Output the [X, Y] coordinate of the center of the cell containing the given text.  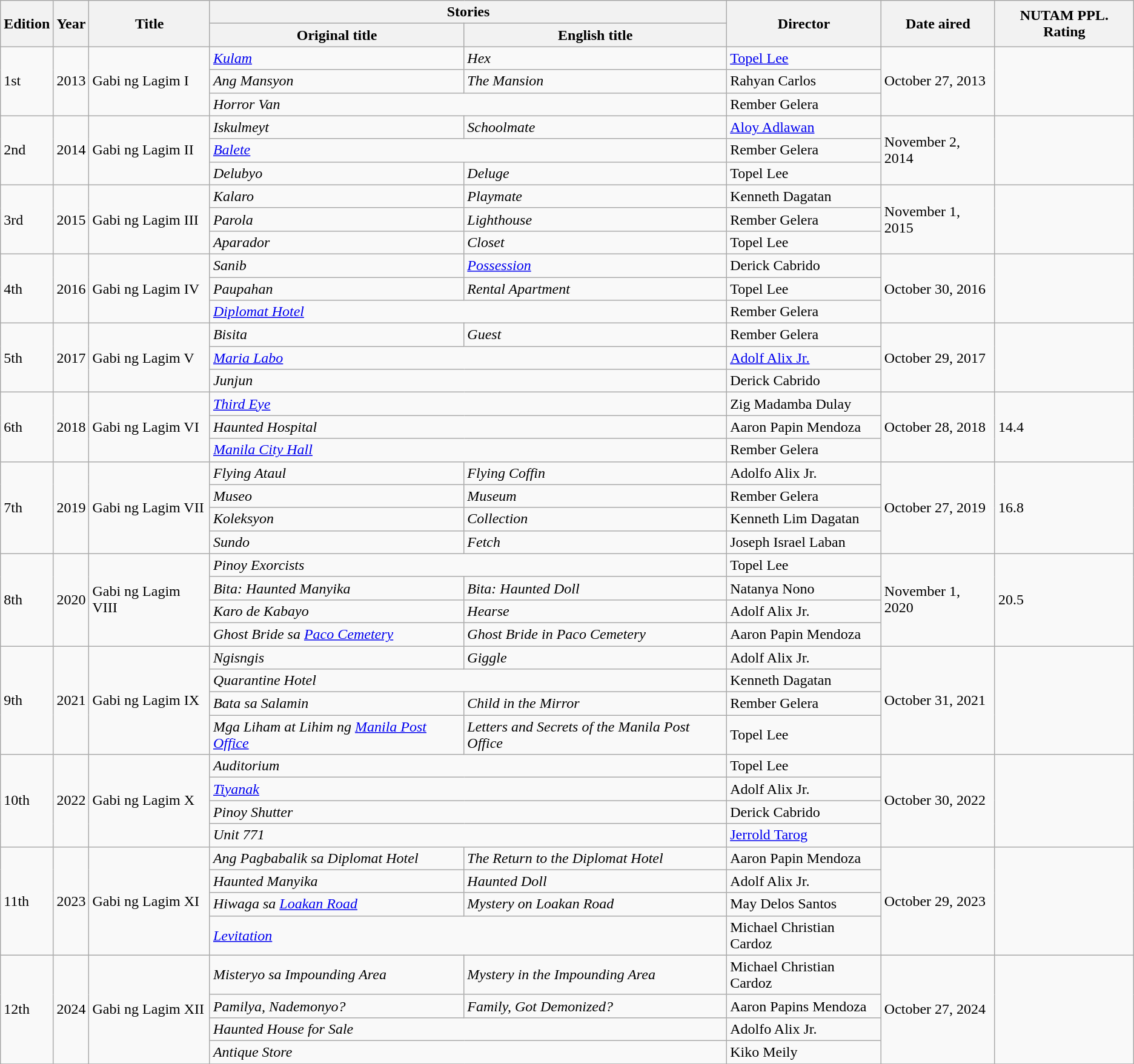
Haunted House for Sale [468, 1029]
Museo [337, 496]
Guest [595, 335]
Original title [337, 35]
Kulam [337, 58]
Quarantine Hotel [468, 681]
Aaron Papins Mendoza [804, 1006]
Levitation [468, 935]
Natanya Nono [804, 588]
2020 [71, 600]
Balete [468, 150]
Joseph Israel Laban [804, 542]
Pamilya, Nademonyo? [337, 1006]
14.4 [1064, 427]
Closet [595, 242]
Gabi ng Lagim XI [150, 901]
2nd [27, 150]
Aparador [337, 242]
7th [27, 507]
Ang Mansyon [337, 81]
Rental Apartment [595, 289]
Flying Ataul [337, 473]
2022 [71, 801]
Karo de Kabayo [337, 611]
Lighthouse [595, 219]
November 1, 2020 [938, 600]
20.5 [1064, 600]
October 29, 2017 [938, 358]
2016 [71, 288]
Year [71, 24]
2013 [71, 81]
Collection [595, 519]
Hiwaga sa Loakan Road [337, 904]
Haunted Doll [595, 881]
Rahyan Carlos [804, 81]
The Mansion [595, 81]
May Delos Santos [804, 904]
November 2, 2014 [938, 150]
Ghost Bride sa Paco Cemetery [337, 634]
Schoolmate [595, 127]
Ang Pagbabalik sa Diplomat Hotel [337, 858]
Gabi ng Lagim VI [150, 427]
The Return to the Diplomat Hotel [595, 858]
Sundo [337, 542]
2015 [71, 219]
Junjun [468, 381]
Edition [27, 24]
Parola [337, 219]
Gabi ng Lagim VIII [150, 600]
Tiyanak [468, 789]
Museum [595, 496]
Date aired [938, 24]
Koleksyon [337, 519]
Haunted Hospital [468, 427]
Bita: Haunted Manyika [337, 588]
2019 [71, 507]
English title [595, 35]
Gabi ng Lagim II [150, 150]
NUTAM PPL. Rating [1064, 24]
Auditorium [468, 766]
Bata sa Salamin [337, 704]
Sanib [337, 265]
2023 [71, 901]
Mystery in the Impounding Area [595, 975]
2018 [71, 427]
Ghost Bride in Paco Cemetery [595, 634]
Mga Liham at Lihim ng Manila Post Office [337, 735]
Kenneth Lim Dagatan [804, 519]
6th [27, 427]
5th [27, 358]
Title [150, 24]
Deluge [595, 173]
Gabi ng Lagim IX [150, 700]
Haunted Manyika [337, 881]
11th [27, 901]
Gabi ng Lagim I [150, 81]
4th [27, 288]
Misteryo sa Impounding Area [337, 975]
Gabi ng Lagim V [150, 358]
Mystery on Loakan Road [595, 904]
October 28, 2018 [938, 427]
16.8 [1064, 507]
Hearse [595, 611]
9th [27, 700]
Third Eye [468, 404]
Paupahan [337, 289]
Child in the Mirror [595, 704]
October 30, 2022 [938, 801]
12th [27, 1009]
Stories [468, 12]
Bita: Haunted Doll [595, 588]
Fetch [595, 542]
Kiko Meily [804, 1052]
1st [27, 81]
Letters and Secrets of the Manila Post Office [595, 735]
Jerrold Tarog [804, 835]
2014 [71, 150]
November 1, 2015 [938, 219]
Director [804, 24]
Kalaro [337, 196]
Gabi ng Lagim III [150, 219]
Gabi ng Lagim X [150, 801]
Flying Coffin [595, 473]
Possession [595, 265]
Zig Madamba Dulay [804, 404]
October 27, 2019 [938, 507]
Gabi ng Lagim XII [150, 1009]
October 31, 2021 [938, 700]
Horror Van [468, 104]
Pinoy Exorcists [468, 565]
Gabi ng Lagim IV [150, 288]
Delubyo [337, 173]
Ngisngis [337, 657]
Aloy Adlawan [804, 127]
Iskulmeyt [337, 127]
October 29, 2023 [938, 901]
2017 [71, 358]
Maria Labo [468, 358]
Diplomat Hotel [468, 312]
Playmate [595, 196]
10th [27, 801]
Family, Got Demonized? [595, 1006]
Gabi ng Lagim VII [150, 507]
October 27, 2024 [938, 1009]
2024 [71, 1009]
Bisita [337, 335]
October 27, 2013 [938, 81]
Manila City Hall [468, 450]
Hex [595, 58]
2021 [71, 700]
Pinoy Shutter [468, 812]
8th [27, 600]
Unit 771 [468, 835]
3rd [27, 219]
Antique Store [468, 1052]
October 30, 2016 [938, 288]
Giggle [595, 657]
